Capture the cell that displays the provided text and extract its (x, y) central coordinate. 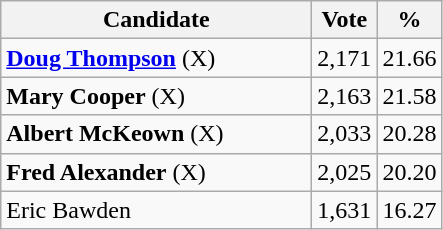
16.27 (410, 210)
20.20 (410, 172)
21.58 (410, 96)
2,025 (344, 172)
Vote (344, 20)
1,631 (344, 210)
Candidate (156, 20)
2,033 (344, 134)
Doug Thompson (X) (156, 58)
21.66 (410, 58)
% (410, 20)
Albert McKeown (X) (156, 134)
Eric Bawden (156, 210)
Mary Cooper (X) (156, 96)
20.28 (410, 134)
Fred Alexander (X) (156, 172)
2,171 (344, 58)
2,163 (344, 96)
